Provide the [X, Y] coordinate of the cell's center where the given text is located.  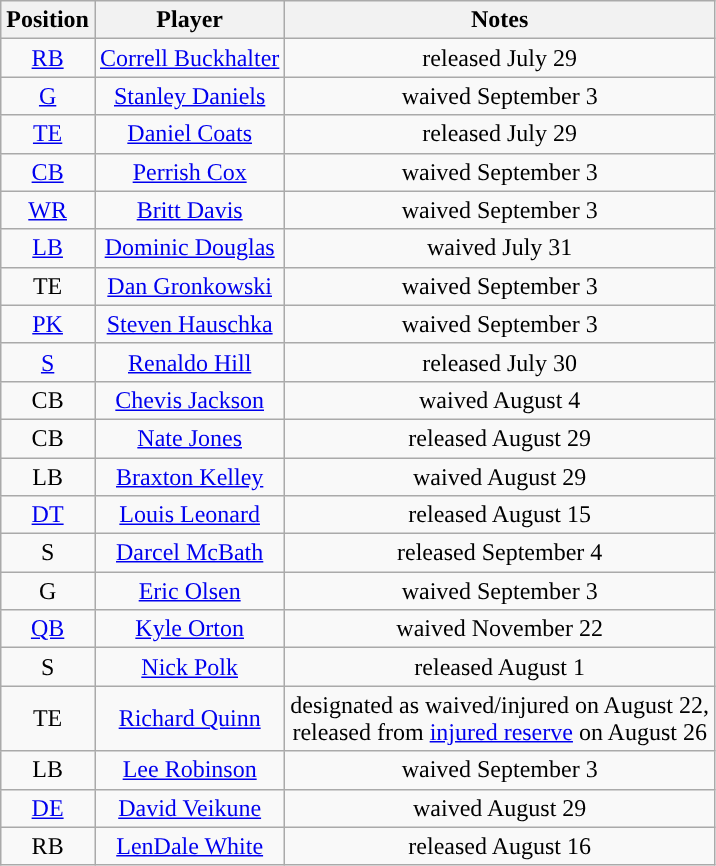
waived November 22 [500, 629]
Lee Robinson [189, 770]
Notes [500, 20]
WR [48, 210]
Eric Olsen [189, 591]
LenDale White [189, 846]
designated as waived/injured on August 22,released from injured reserve on August 26 [500, 718]
Nate Jones [189, 438]
Kyle Orton [189, 629]
Britt Davis [189, 210]
DE [48, 808]
Renaldo Hill [189, 362]
Braxton Kelley [189, 477]
Richard Quinn [189, 718]
Player [189, 20]
waived August 4 [500, 400]
Louis Leonard [189, 515]
Daniel Coats [189, 134]
released August 29 [500, 438]
Steven Hauschka [189, 324]
Dominic Douglas [189, 248]
Position [48, 20]
PK [48, 324]
Stanley Daniels [189, 96]
released August 1 [500, 667]
QB [48, 629]
Dan Gronkowski [189, 286]
Correll Buckhalter [189, 58]
DT [48, 515]
Nick Polk [189, 667]
released September 4 [500, 553]
David Veikune [189, 808]
released July 30 [500, 362]
Perrish Cox [189, 172]
Darcel McBath [189, 553]
waived July 31 [500, 248]
released August 15 [500, 515]
Chevis Jackson [189, 400]
released August 16 [500, 846]
